Determine the (x, y) coordinate at the center of the cell enclosing the given text.  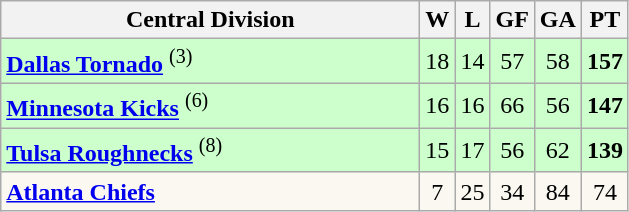
14 (472, 62)
57 (512, 62)
25 (472, 191)
PT (604, 20)
7 (438, 191)
Tulsa Roughnecks (8) (210, 150)
139 (604, 150)
74 (604, 191)
GF (512, 20)
157 (604, 62)
66 (512, 106)
58 (558, 62)
62 (558, 150)
GA (558, 20)
Minnesota Kicks (6) (210, 106)
W (438, 20)
17 (472, 150)
15 (438, 150)
Dallas Tornado (3) (210, 62)
147 (604, 106)
L (472, 20)
Atlanta Chiefs (210, 191)
Central Division (210, 20)
18 (438, 62)
34 (512, 191)
84 (558, 191)
